Identify which cell holds the provided text, then report its (X, Y) central coordinate. 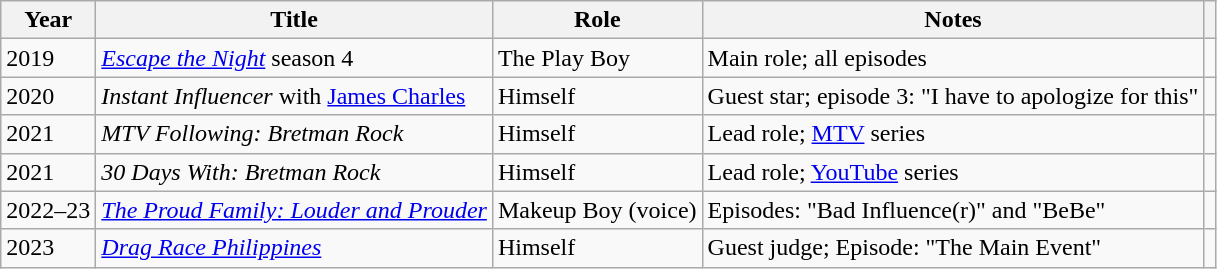
Drag Race Philippines (294, 248)
Title (294, 20)
The Proud Family: Louder and Prouder (294, 210)
Year (48, 20)
Notes (953, 20)
Lead role; MTV series (953, 134)
Main role; all episodes (953, 58)
Episodes: "Bad Influence(r)" and "BeBe" (953, 210)
Guest star; episode 3: "I have to apologize for this" (953, 96)
Lead role; YouTube series (953, 172)
2023 (48, 248)
Instant Influencer with James Charles (294, 96)
Makeup Boy (voice) (597, 210)
2020 (48, 96)
The Play Boy (597, 58)
Role (597, 20)
2019 (48, 58)
Escape the Night season 4 (294, 58)
Guest judge; Episode: "The Main Event" (953, 248)
30 Days With: Bretman Rock (294, 172)
MTV Following: Bretman Rock (294, 134)
2022–23 (48, 210)
